Extract the (x, y) coordinate from the center of the cell holding the provided text.  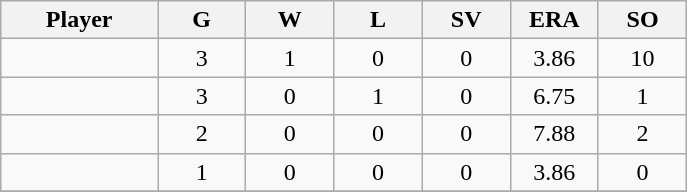
SV (466, 20)
7.88 (554, 134)
L (378, 20)
10 (642, 58)
6.75 (554, 96)
Player (80, 20)
G (202, 20)
SO (642, 20)
ERA (554, 20)
W (290, 20)
